Scan for the cell matching the given text and deliver its (x, y) coordinate at center. 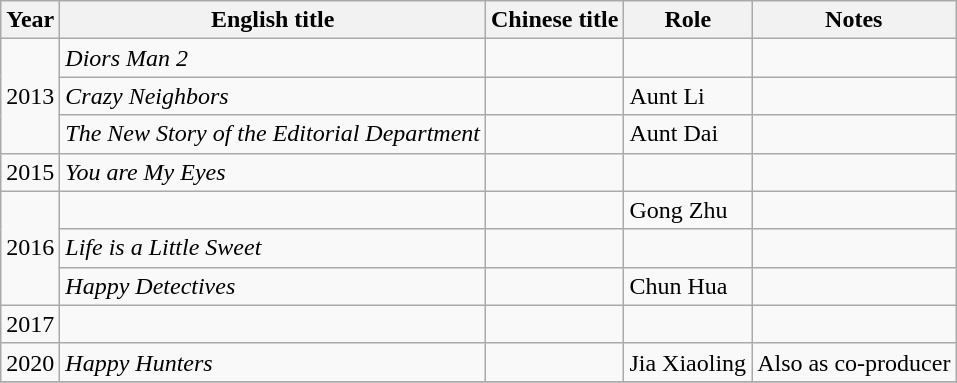
Life is a Little Sweet (273, 248)
Crazy Neighbors (273, 96)
2017 (30, 324)
Happy Hunters (273, 362)
Diors Man 2 (273, 58)
Jia Xiaoling (688, 362)
Role (688, 20)
Happy Detectives (273, 286)
English title (273, 20)
2013 (30, 96)
2020 (30, 362)
Aunt Dai (688, 134)
Chinese title (555, 20)
2016 (30, 248)
Chun Hua (688, 286)
The New Story of the Editorial Department (273, 134)
2015 (30, 172)
Also as co-producer (854, 362)
Aunt Li (688, 96)
You are My Eyes (273, 172)
Notes (854, 20)
Year (30, 20)
Gong Zhu (688, 210)
